Extract the (x, y) coordinate from the center of the cell holding the provided text.  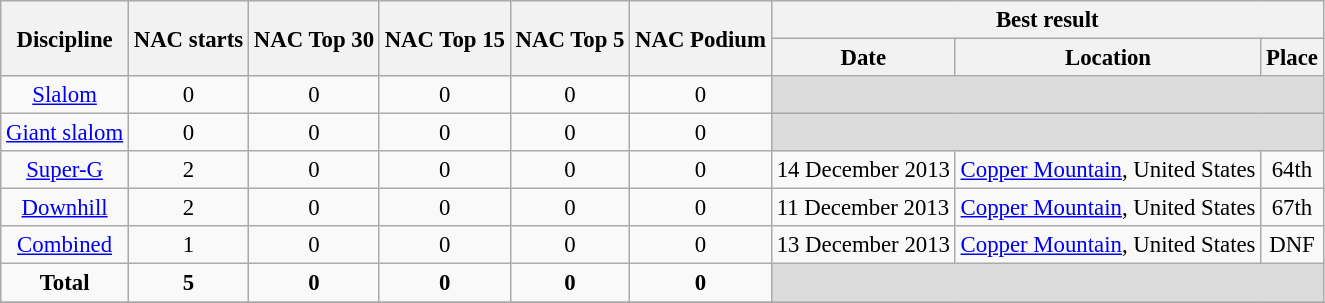
Total (65, 283)
Super-G (65, 170)
Discipline (65, 38)
5 (188, 283)
67th (1292, 208)
NAC starts (188, 38)
64th (1292, 170)
Giant slalom (65, 133)
NAC Top 5 (570, 38)
Best result (1047, 20)
13 December 2013 (863, 245)
NAC Podium (701, 38)
DNF (1292, 245)
14 December 2013 (863, 170)
Slalom (65, 95)
1 (188, 245)
Location (1108, 58)
Place (1292, 58)
NAC Top 30 (314, 38)
Combined (65, 245)
NAC Top 15 (444, 38)
Downhill (65, 208)
Date (863, 58)
11 December 2013 (863, 208)
